Provide the [x, y] coordinate of the cell's center where the given text is located.  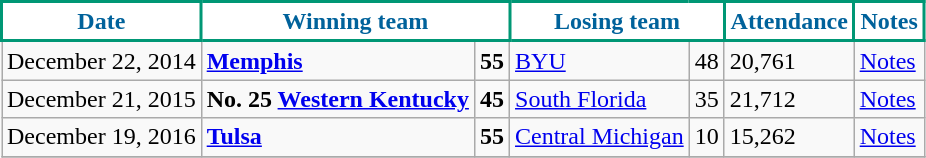
December 22, 2014 [102, 60]
No. 25 Western Kentucky [338, 99]
48 [706, 60]
20,761 [789, 60]
South Florida [600, 99]
Attendance [789, 22]
35 [706, 99]
Losing team [618, 22]
Date [102, 22]
Winning team [355, 22]
45 [492, 99]
Central Michigan [600, 137]
Memphis [338, 60]
21,712 [789, 99]
BYU [600, 60]
15,262 [789, 137]
December 21, 2015 [102, 99]
Tulsa [338, 137]
10 [706, 137]
December 19, 2016 [102, 137]
